Find where the given text appears and provide that cell's center as (X, Y) coordinate. 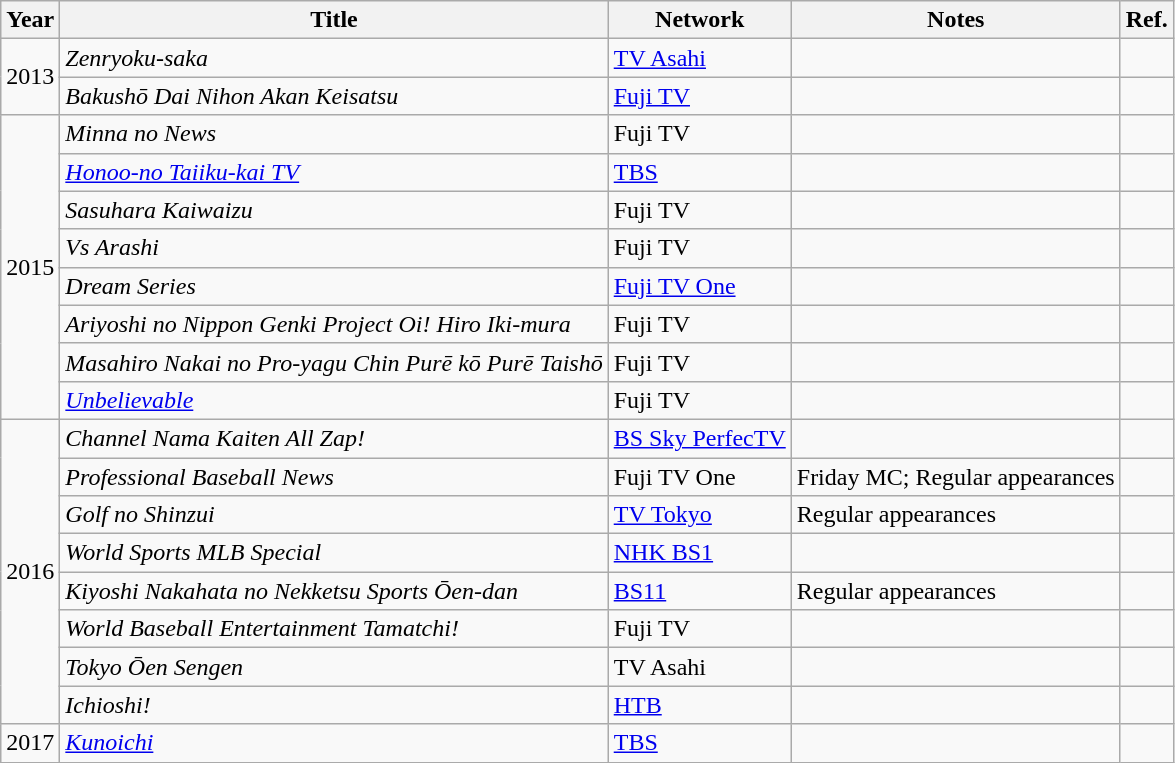
World Baseball Entertainment Tamatchi! (334, 629)
2015 (30, 267)
Vs Arashi (334, 248)
Kunoichi (334, 743)
Professional Baseball News (334, 477)
Notes (956, 20)
2013 (30, 77)
Channel Nama Kaiten All Zap! (334, 438)
Network (700, 20)
NHK BS1 (700, 553)
Kiyoshi Nakahata no Nekketsu Sports Ōen-dan (334, 591)
World Sports MLB Special (334, 553)
Friday MC; Regular appearances (956, 477)
Honoo-no Taiiku-kai TV (334, 172)
Bakushō Dai Nihon Akan Keisatsu (334, 96)
2016 (30, 571)
Masahiro Nakai no Pro-yagu Chin Purē kō Purē Taishō (334, 362)
Dream Series (334, 286)
Minna no News (334, 134)
BS11 (700, 591)
Tokyo Ōen Sengen (334, 667)
Year (30, 20)
Sasuhara Kaiwaizu (334, 210)
Ariyoshi no Nippon Genki Project Oi! Hiro Iki-mura (334, 324)
2017 (30, 743)
Zenryoku-saka (334, 58)
Golf no Shinzui (334, 515)
BS Sky PerfecTV (700, 438)
Ichioshi! (334, 705)
HTB (700, 705)
Title (334, 20)
Ref. (1146, 20)
Unbelievable (334, 400)
TV Tokyo (700, 515)
